Return the [X, Y] coordinate for the center point of the cell that contains the specified text.  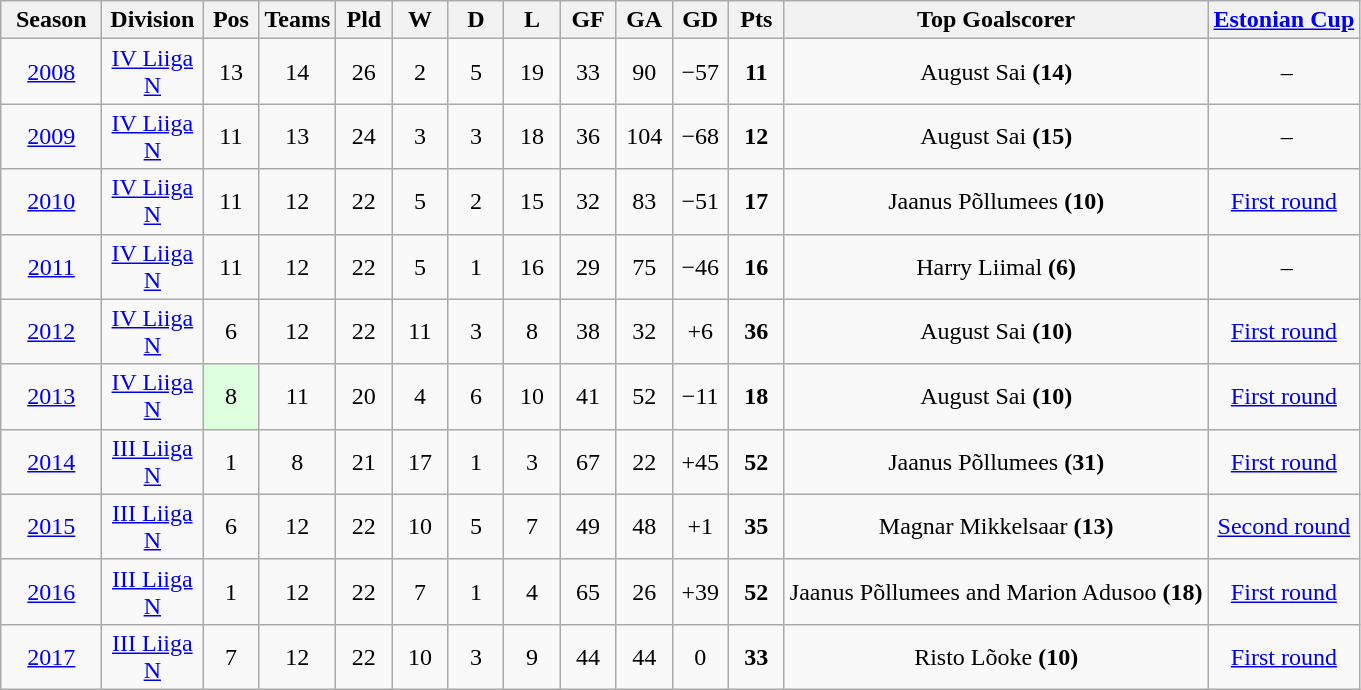
+45 [700, 462]
2013 [52, 396]
0 [700, 656]
83 [644, 202]
Magnar Mikkelsaar (13) [996, 526]
Pos [231, 20]
Pts [756, 20]
2008 [52, 72]
Pld [364, 20]
Risto Lõoke (10) [996, 656]
24 [364, 136]
20 [364, 396]
GA [644, 20]
49 [588, 526]
−11 [700, 396]
2010 [52, 202]
W [420, 20]
GF [588, 20]
29 [588, 266]
15 [532, 202]
Second round [1284, 526]
2017 [52, 656]
+1 [700, 526]
L [532, 20]
67 [588, 462]
−46 [700, 266]
48 [644, 526]
Jaanus Põllumees (10) [996, 202]
21 [364, 462]
GD [700, 20]
Jaanus Põllumees (31) [996, 462]
2012 [52, 332]
2016 [52, 592]
2009 [52, 136]
Season [52, 20]
+6 [700, 332]
Jaanus Põllumees and Marion Adusoo (18) [996, 592]
−51 [700, 202]
19 [532, 72]
August Sai (15) [996, 136]
2011 [52, 266]
−57 [700, 72]
2015 [52, 526]
9 [532, 656]
Harry Liimal (6) [996, 266]
38 [588, 332]
August Sai (14) [996, 72]
90 [644, 72]
75 [644, 266]
D [476, 20]
+39 [700, 592]
35 [756, 526]
14 [298, 72]
2014 [52, 462]
104 [644, 136]
Division [152, 20]
Estonian Cup [1284, 20]
Top Goalscorer [996, 20]
−68 [700, 136]
41 [588, 396]
65 [588, 592]
Teams [298, 20]
